From the cell containing the given text, extract its center point as (X, Y) coordinate. 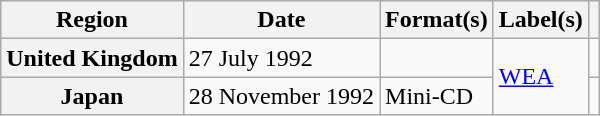
Region (92, 20)
28 November 1992 (281, 96)
United Kingdom (92, 58)
Date (281, 20)
27 July 1992 (281, 58)
Japan (92, 96)
Mini-CD (437, 96)
Label(s) (540, 20)
WEA (540, 77)
Format(s) (437, 20)
